Scan for the cell matching the given text and deliver its [x, y] coordinate at center. 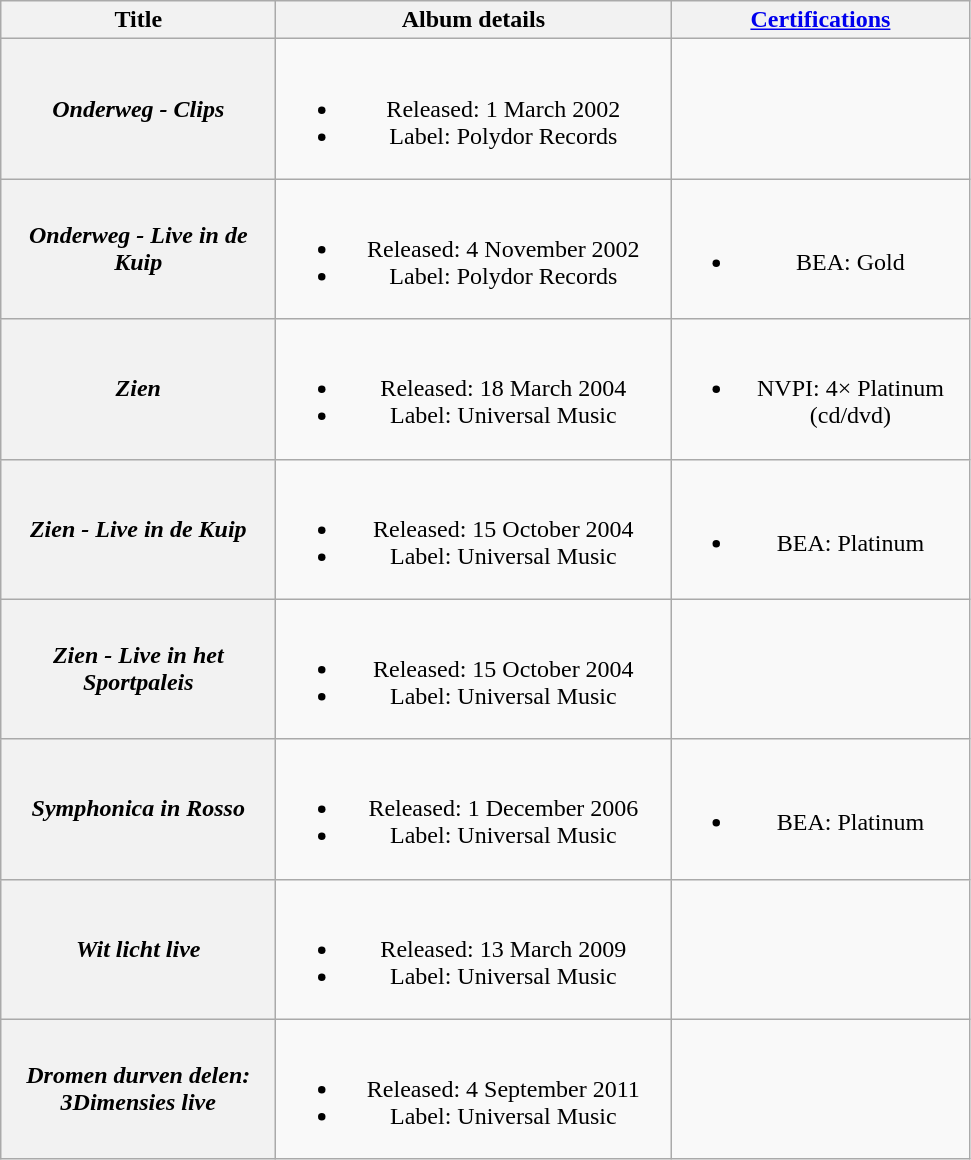
Wit licht live [138, 949]
Zien - Live in de Kuip [138, 529]
Onderweg - Live in de Kuip [138, 249]
Zien [138, 389]
BEA: Gold [820, 249]
Certifications [820, 20]
Symphonica in Rosso [138, 809]
Title [138, 20]
Album details [474, 20]
Released: 1 March 2002Label: Polydor Records [474, 109]
NVPI: 4× Platinum (cd/dvd) [820, 389]
Dromen durven delen: 3Dimensies live [138, 1089]
Zien - Live in het Sportpaleis [138, 669]
Released: 18 March 2004Label: Universal Music [474, 389]
Released: 4 September 2011Label: Universal Music [474, 1089]
Released: 1 December 2006Label: Universal Music [474, 809]
Released: 4 November 2002Label: Polydor Records [474, 249]
Onderweg - Clips [138, 109]
Released: 13 March 2009Label: Universal Music [474, 949]
